Extract the [X, Y] coordinate from the center of the cell holding the provided text.  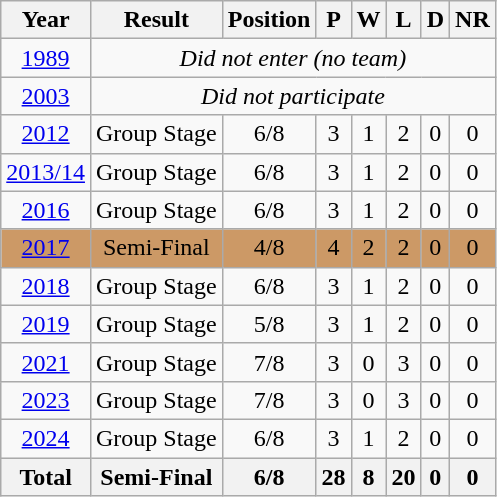
Total [46, 477]
2018 [46, 286]
Did not enter (no team) [292, 58]
28 [334, 477]
Position [269, 20]
Did not participate [292, 96]
2021 [46, 362]
20 [404, 477]
Year [46, 20]
2013/14 [46, 172]
1989 [46, 58]
2016 [46, 210]
2023 [46, 400]
2003 [46, 96]
2017 [46, 248]
Result [156, 20]
2019 [46, 324]
4 [334, 248]
5/8 [269, 324]
8 [368, 477]
NR [473, 20]
2024 [46, 438]
W [368, 20]
4/8 [269, 248]
D [435, 20]
2012 [46, 134]
P [334, 20]
L [404, 20]
